Return the (x, y) coordinate for the center point of the cell that contains the specified text.  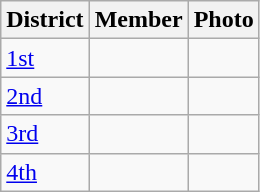
1st (45, 58)
2nd (45, 96)
3rd (45, 134)
4th (45, 172)
District (45, 20)
Photo (224, 20)
Member (138, 20)
